Extract the (X, Y) coordinate from the center of the cell holding the provided text.  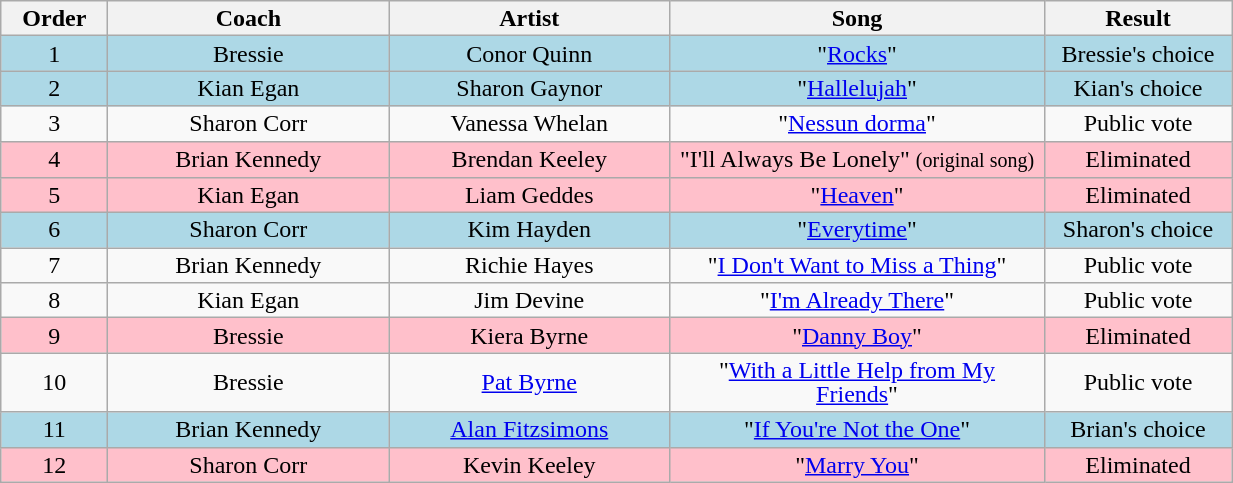
Sharon Gaynor (530, 88)
"Heaven" (858, 196)
Jim Devine (530, 300)
Coach (248, 18)
Song (858, 18)
"Danny Boy" (858, 336)
10 (54, 382)
Kian's choice (1138, 88)
Artist (530, 18)
9 (54, 336)
Pat Byrne (530, 382)
Kiera Byrne (530, 336)
11 (54, 430)
5 (54, 196)
"Marry You" (858, 464)
"Everytime" (858, 230)
Kevin Keeley (530, 464)
2 (54, 88)
Liam Geddes (530, 196)
Sharon's choice (1138, 230)
Brian's choice (1138, 430)
"Rocks" (858, 54)
"I'll Always Be Lonely" (original song) (858, 160)
Brendan Keeley (530, 160)
"Hallelujah" (858, 88)
Order (54, 18)
Result (1138, 18)
"Nessun dorma" (858, 124)
8 (54, 300)
7 (54, 266)
"I Don't Want to Miss a Thing" (858, 266)
3 (54, 124)
Richie Hayes (530, 266)
"I'm Already There" (858, 300)
12 (54, 464)
Bressie's choice (1138, 54)
6 (54, 230)
"If You're Not the One" (858, 430)
Vanessa Whelan (530, 124)
1 (54, 54)
Alan Fitzsimons (530, 430)
Conor Quinn (530, 54)
"With a Little Help from My Friends" (858, 382)
4 (54, 160)
Kim Hayden (530, 230)
